Capture the cell that displays the provided text and extract its (X, Y) central coordinate. 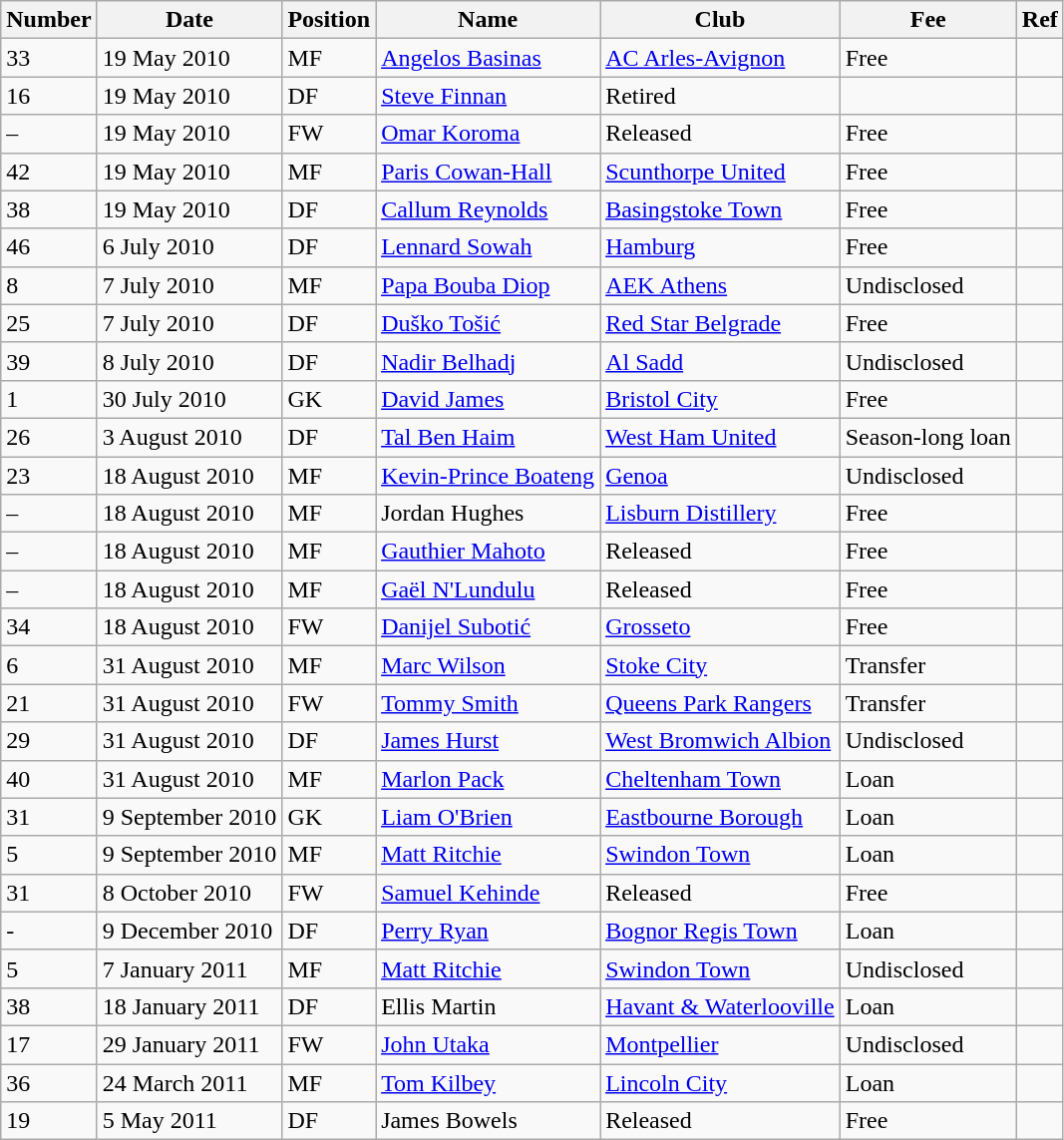
Scunthorpe United (720, 172)
Tommy Smith (489, 703)
Bognor Regis Town (720, 931)
Perry Ryan (489, 931)
Paris Cowan-Hall (489, 172)
Club (720, 20)
Gauthier Mahoto (489, 552)
23 (49, 476)
5 May 2011 (189, 1121)
Danijel Subotić (489, 627)
6 July 2010 (189, 247)
3 August 2010 (189, 437)
West Ham United (720, 437)
Ref (1039, 20)
Name (489, 20)
Grosseto (720, 627)
Lisburn Distillery (720, 514)
21 (49, 703)
Date (189, 20)
Eastbourne Borough (720, 817)
AC Arles-Avignon (720, 58)
16 (49, 96)
Number (49, 20)
39 (49, 361)
36 (49, 1082)
Montpellier (720, 1044)
26 (49, 437)
Steve Finnan (489, 96)
Queens Park Rangers (720, 703)
John Utaka (489, 1044)
James Bowels (489, 1121)
Omar Koroma (489, 134)
Lennard Sowah (489, 247)
Position (329, 20)
8 (49, 285)
9 December 2010 (189, 931)
Ellis Martin (489, 1006)
Angelos Basinas (489, 58)
Al Sadd (720, 361)
Genoa (720, 476)
1 (49, 399)
42 (49, 172)
29 January 2011 (189, 1044)
30 July 2010 (189, 399)
David James (489, 399)
6 (49, 665)
Gaël N'Lundulu (489, 589)
34 (49, 627)
7 January 2011 (189, 968)
Stoke City (720, 665)
Liam O'Brien (489, 817)
Nadir Belhadj (489, 361)
Duško Tošić (489, 323)
18 January 2011 (189, 1006)
Samuel Kehinde (489, 893)
40 (49, 779)
Cheltenham Town (720, 779)
8 July 2010 (189, 361)
Tom Kilbey (489, 1082)
33 (49, 58)
17 (49, 1044)
Red Star Belgrade (720, 323)
Retired (720, 96)
Marc Wilson (489, 665)
8 October 2010 (189, 893)
Tal Ben Haim (489, 437)
Hamburg (720, 247)
- (49, 931)
Bristol City (720, 399)
Basingstoke Town (720, 209)
24 March 2011 (189, 1082)
Marlon Pack (489, 779)
Season-long loan (927, 437)
James Hurst (489, 741)
Fee (927, 20)
Jordan Hughes (489, 514)
Papa Bouba Diop (489, 285)
46 (49, 247)
19 (49, 1121)
Lincoln City (720, 1082)
29 (49, 741)
25 (49, 323)
Havant & Waterlooville (720, 1006)
AEK Athens (720, 285)
West Bromwich Albion (720, 741)
Kevin-Prince Boateng (489, 476)
Callum Reynolds (489, 209)
